Capture the cell that displays the provided text and extract its [X, Y] central coordinate. 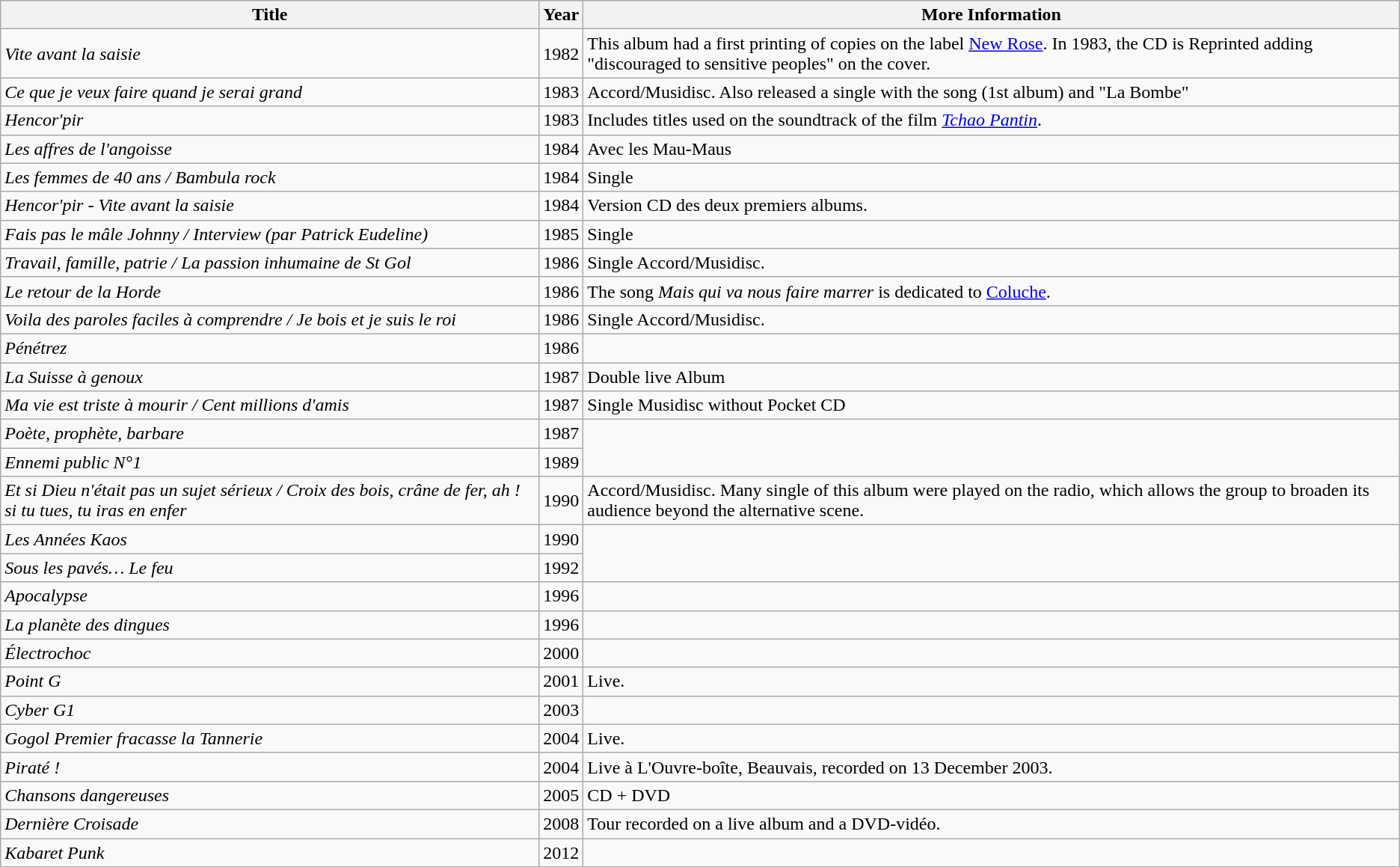
Chansons dangereuses [270, 795]
Vite avant la saisie [270, 54]
Travail, famille, patrie / La passion inhumaine de St Gol [270, 263]
2005 [561, 795]
CD + DVD [992, 795]
Year [561, 15]
Poète, prophète, barbare [270, 434]
Ma vie est triste à mourir / Cent millions d'amis [270, 405]
Les femmes de 40 ans / Bambula rock [270, 177]
2012 [561, 852]
Gogol Premier fracasse la Tannerie [270, 738]
Hencor'pir - Vite avant la saisie [270, 206]
Cyber G1 [270, 710]
Accord/Musidisc. Also released a single with the song (1st album) and "La Bombe" [992, 92]
1989 [561, 462]
Électrochoc [270, 653]
Le retour de la Horde [270, 291]
More Information [992, 15]
Title [270, 15]
Fais pas le mâle Johnny / Interview (par Patrick Eudeline) [270, 234]
Ce que je veux faire quand je serai grand [270, 92]
Apocalypse [270, 596]
Version CD des deux premiers albums. [992, 206]
2001 [561, 681]
1982 [561, 54]
The song Mais qui va nous faire marrer is dedicated to Coluche. [992, 291]
Live à L'Ouvre-boîte, Beauvais, recorded on 13 December 2003. [992, 767]
Point G [270, 681]
Les affres de l'angoisse [270, 149]
Les Années Kaos [270, 539]
Double live Album [992, 376]
Et si Dieu n'était pas un sujet sérieux / Croix des bois, crâne de fer, ah ! si tu tues, tu iras en enfer [270, 501]
Single Musidisc without Pocket CD [992, 405]
Accord/Musidisc. Many single of this album were played on the radio, which allows the group to broaden its audience beyond the alternative scene. [992, 501]
Avec les Mau-Maus [992, 149]
Pénétrez [270, 348]
Voila des paroles faciles à comprendre / Je bois et je suis le roi [270, 319]
Kabaret Punk [270, 852]
Hencor'pir [270, 120]
2000 [561, 653]
2008 [561, 824]
Dernière Croisade [270, 824]
Ennemi public N°1 [270, 462]
Includes titles used on the soundtrack of the film Tchao Pantin. [992, 120]
Piraté ! [270, 767]
La Suisse à genoux [270, 376]
This album had a first printing of copies on the label New Rose. In 1983, the CD is Reprinted adding "discouraged to sensitive peoples" on the cover. [992, 54]
1992 [561, 568]
La planète des dingues [270, 625]
2003 [561, 710]
Sous les pavés… Le feu [270, 568]
Tour recorded on a live album and a DVD-vidéo. [992, 824]
1985 [561, 234]
